Find where the given text appears and provide that cell's center as (x, y) coordinate. 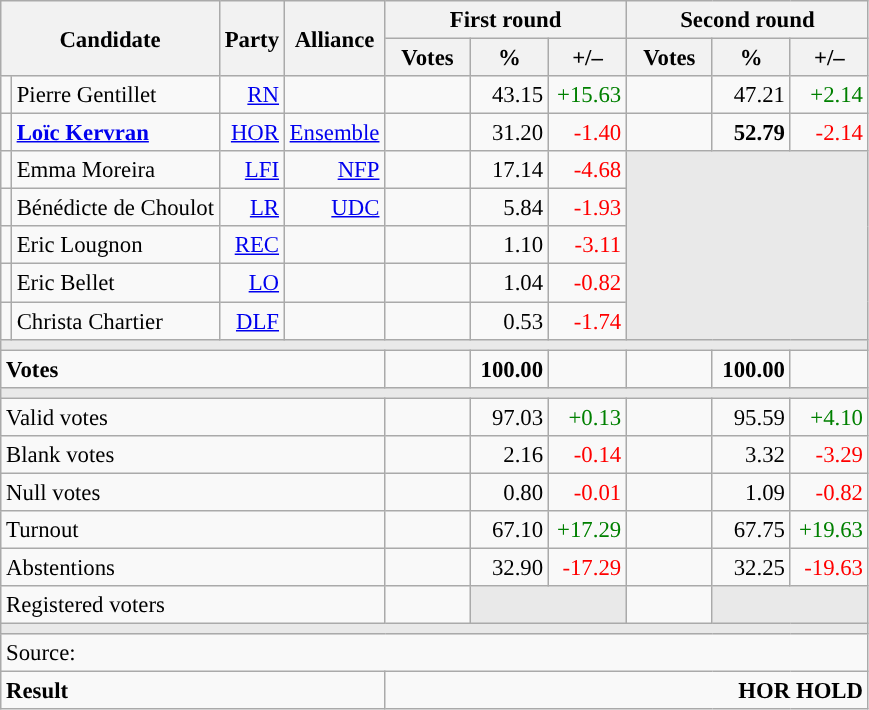
32.25 (751, 567)
47.21 (751, 95)
0.80 (509, 492)
67.75 (751, 530)
3.32 (751, 455)
+2.14 (829, 95)
1.04 (509, 283)
5.84 (509, 208)
1.10 (509, 245)
97.03 (509, 417)
52.79 (751, 133)
HOR (252, 133)
+4.10 (829, 417)
-0.14 (587, 455)
43.15 (509, 95)
-1.93 (587, 208)
-19.63 (829, 567)
31.20 (509, 133)
17.14 (509, 170)
Source: (435, 653)
-1.40 (587, 133)
NFP (334, 170)
+0.13 (587, 417)
HOR HOLD (627, 691)
67.10 (509, 530)
Emma Moreira (115, 170)
Second round (748, 20)
Turnout (193, 530)
Valid votes (193, 417)
+17.29 (587, 530)
Ensemble (334, 133)
LFI (252, 170)
Party (252, 38)
DLF (252, 321)
-3.11 (587, 245)
-2.14 (829, 133)
+15.63 (587, 95)
Abstentions (193, 567)
Christa Chartier (115, 321)
0.53 (509, 321)
Blank votes (193, 455)
32.90 (509, 567)
2.16 (509, 455)
First round (506, 20)
UDC (334, 208)
LO (252, 283)
LR (252, 208)
1.09 (751, 492)
-3.29 (829, 455)
RN (252, 95)
Eric Bellet (115, 283)
REC (252, 245)
Pierre Gentillet (115, 95)
Loïc Kervran (115, 133)
Alliance (334, 38)
Registered voters (193, 605)
-4.68 (587, 170)
Result (193, 691)
-1.74 (587, 321)
95.59 (751, 417)
Null votes (193, 492)
+19.63 (829, 530)
-17.29 (587, 567)
Candidate (110, 38)
-0.01 (587, 492)
Bénédicte de Choulot (115, 208)
Eric Lougnon (115, 245)
